Pinpoint the cell where the given text exists, returning its (x, y) midpoint coordinate. 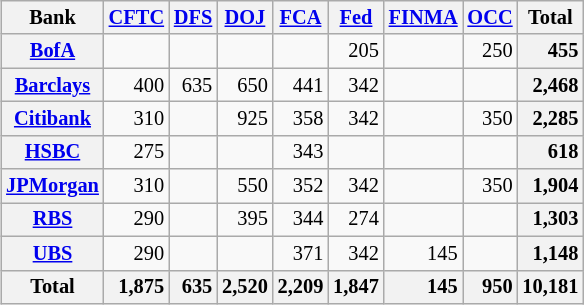
371 (301, 253)
344 (301, 220)
550 (245, 186)
441 (301, 85)
352 (301, 186)
RBS (52, 220)
1,847 (356, 287)
OCC (490, 18)
925 (245, 119)
274 (356, 220)
Bank (52, 18)
358 (301, 119)
Barclays (52, 85)
CFTC (136, 18)
2,520 (245, 287)
400 (136, 85)
618 (551, 152)
2,285 (551, 119)
343 (301, 152)
1,904 (551, 186)
1,303 (551, 220)
250 (490, 51)
DOJ (245, 18)
455 (551, 51)
205 (356, 51)
BofA (52, 51)
650 (245, 85)
HSBC (52, 152)
1,875 (136, 287)
Citibank (52, 119)
275 (136, 152)
DFS (193, 18)
JPMorgan (52, 186)
FCA (301, 18)
10,181 (551, 287)
FINMA (424, 18)
UBS (52, 253)
950 (490, 287)
Fed (356, 18)
1,148 (551, 253)
395 (245, 220)
2,209 (301, 287)
2,468 (551, 85)
